From the cell containing the given text, extract its center point as [x, y] coordinate. 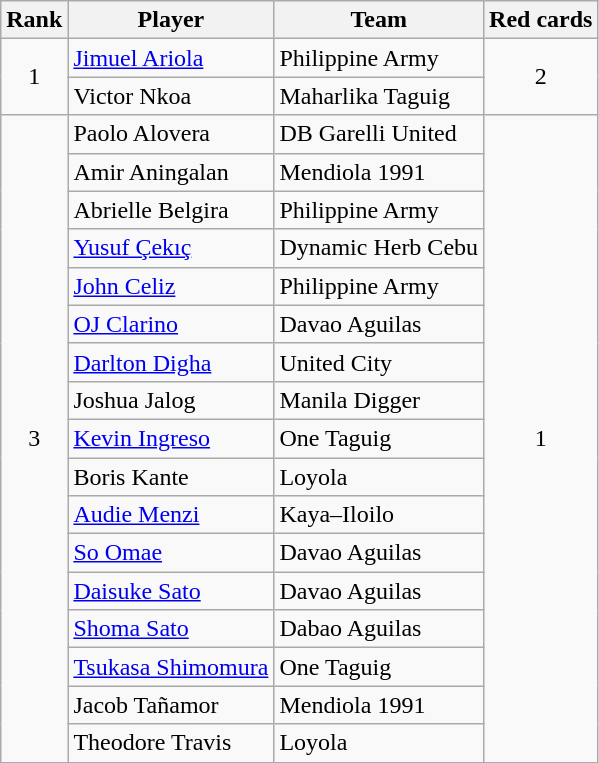
Paolo Alovera [171, 134]
2 [541, 77]
Darlton Digha [171, 362]
DB Garelli United [379, 134]
Kaya–Iloilo [379, 515]
Manila Digger [379, 400]
Rank [34, 20]
Audie Menzi [171, 515]
Daisuke Sato [171, 591]
Shoma Sato [171, 629]
Player [171, 20]
Tsukasa Shimomura [171, 667]
OJ Clarino [171, 324]
Dynamic Herb Cebu [379, 248]
Theodore Travis [171, 743]
Victor Nkoa [171, 96]
Team [379, 20]
Red cards [541, 20]
Abrielle Belgira [171, 210]
United City [379, 362]
John Celiz [171, 286]
Kevin Ingreso [171, 438]
Joshua Jalog [171, 400]
Amir Aningalan [171, 172]
So Omae [171, 553]
Jimuel Ariola [171, 58]
Yusuf Çekıç [171, 248]
Boris Kante [171, 477]
Jacob Tañamor [171, 705]
3 [34, 438]
Dabao Aguilas [379, 629]
Maharlika Taguig [379, 96]
